Output the [x, y] coordinate of the center of the cell containing the given text.  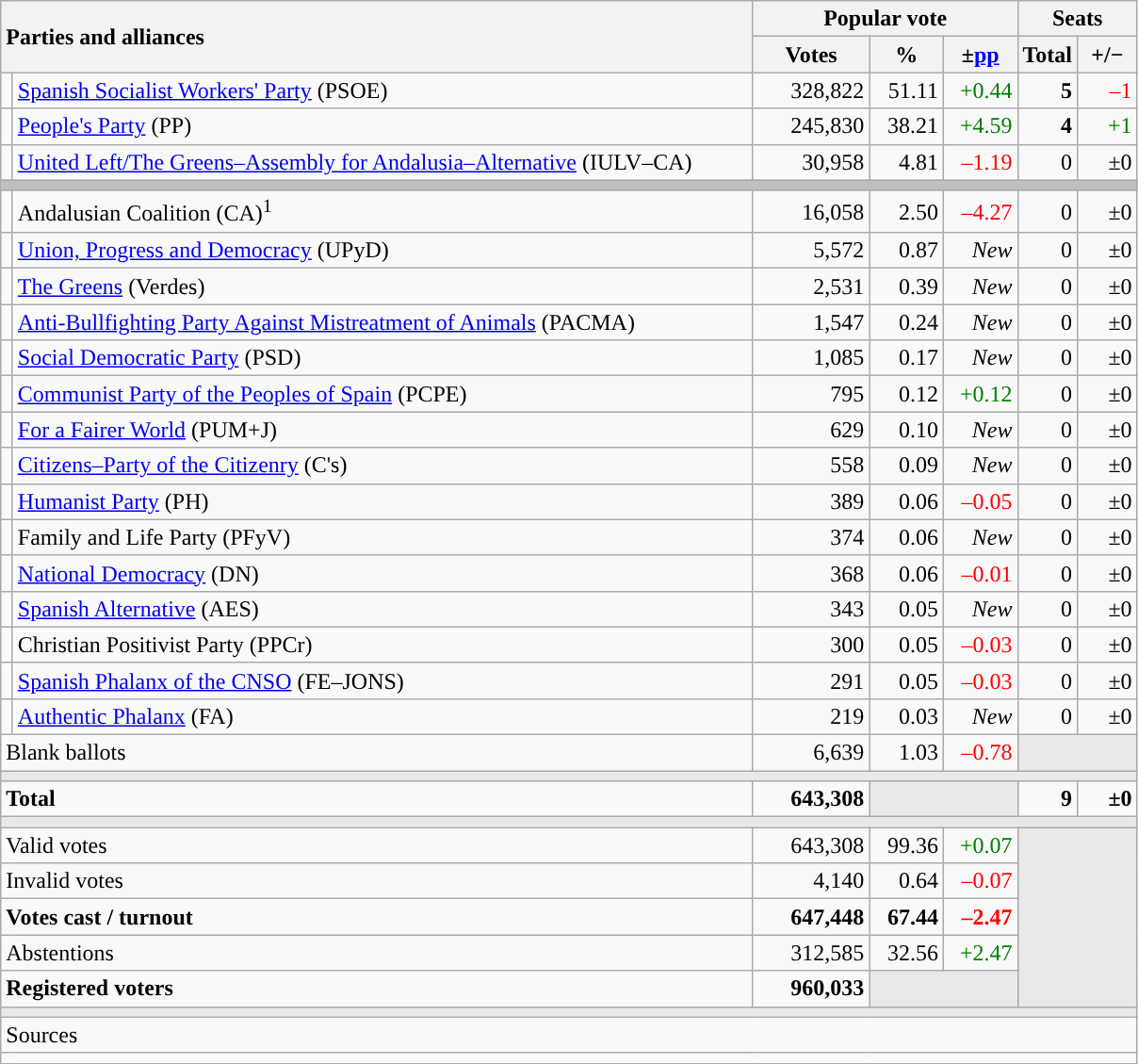
1,085 [811, 358]
38.21 [906, 126]
368 [811, 573]
Valid votes [377, 845]
629 [811, 430]
5,572 [811, 251]
Spanish Phalanx of the CNSO (FE–JONS) [382, 680]
647,448 [811, 917]
67.44 [906, 917]
Humanist Party (PH) [382, 501]
300 [811, 645]
For a Fairer World (PUM+J) [382, 430]
–0.78 [980, 753]
Abstentions [377, 953]
Seats [1078, 19]
0.64 [906, 881]
–0.01 [980, 573]
People's Party (PP) [382, 126]
30,958 [811, 162]
+2.47 [980, 953]
–0.07 [980, 881]
Communist Party of the Peoples of Spain (PCPE) [382, 394]
312,585 [811, 953]
1.03 [906, 753]
Social Democratic Party (PSD) [382, 358]
Christian Positivist Party (PPCr) [382, 645]
291 [811, 680]
558 [811, 466]
Registered voters [377, 989]
0.24 [906, 322]
343 [811, 609]
Authentic Phalanx (FA) [382, 716]
–1 [1108, 90]
Andalusian Coalition (CA)1 [382, 211]
+1 [1108, 126]
United Left/The Greens–Assembly for Andalusia–Alternative (IULV–CA) [382, 162]
0.03 [906, 716]
+0.44 [980, 90]
9 [1048, 799]
Parties and alliances [377, 37]
389 [811, 501]
0.87 [906, 251]
2,531 [811, 286]
–2.47 [980, 917]
Union, Progress and Democracy (UPyD) [382, 251]
328,822 [811, 90]
+/− [1108, 55]
Sources [569, 1035]
Votes [811, 55]
16,058 [811, 211]
+0.07 [980, 845]
0.17 [906, 358]
+4.59 [980, 126]
6,639 [811, 753]
–4.27 [980, 211]
Popular vote [886, 19]
Spanish Socialist Workers' Party (PSOE) [382, 90]
Spanish Alternative (AES) [382, 609]
Citizens–Party of the Citizenry (C's) [382, 466]
960,033 [811, 989]
Anti-Bullfighting Party Against Mistreatment of Animals (PACMA) [382, 322]
Family and Life Party (PFyV) [382, 537]
–1.19 [980, 162]
2.50 [906, 211]
4.81 [906, 162]
4,140 [811, 881]
245,830 [811, 126]
±pp [980, 55]
0.10 [906, 430]
374 [811, 537]
0.39 [906, 286]
Votes cast / turnout [377, 917]
0.09 [906, 466]
The Greens (Verdes) [382, 286]
1,547 [811, 322]
Blank ballots [377, 753]
+0.12 [980, 394]
4 [1048, 126]
% [906, 55]
219 [811, 716]
795 [811, 394]
32.56 [906, 953]
Invalid votes [377, 881]
99.36 [906, 845]
National Democracy (DN) [382, 573]
–0.05 [980, 501]
5 [1048, 90]
51.11 [906, 90]
0.12 [906, 394]
